Output the (x, y) coordinate of the center of the cell containing the given text.  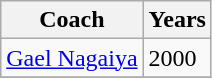
2000 (177, 58)
Coach (72, 20)
Gael Nagaiya (72, 58)
Years (177, 20)
